Search for the cell housing the specified text and yield its [x, y] center coordinate. 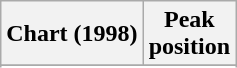
Chart (1998) [72, 34]
Peakposition [189, 34]
